Return [X, Y] of the center of cell containing provided text 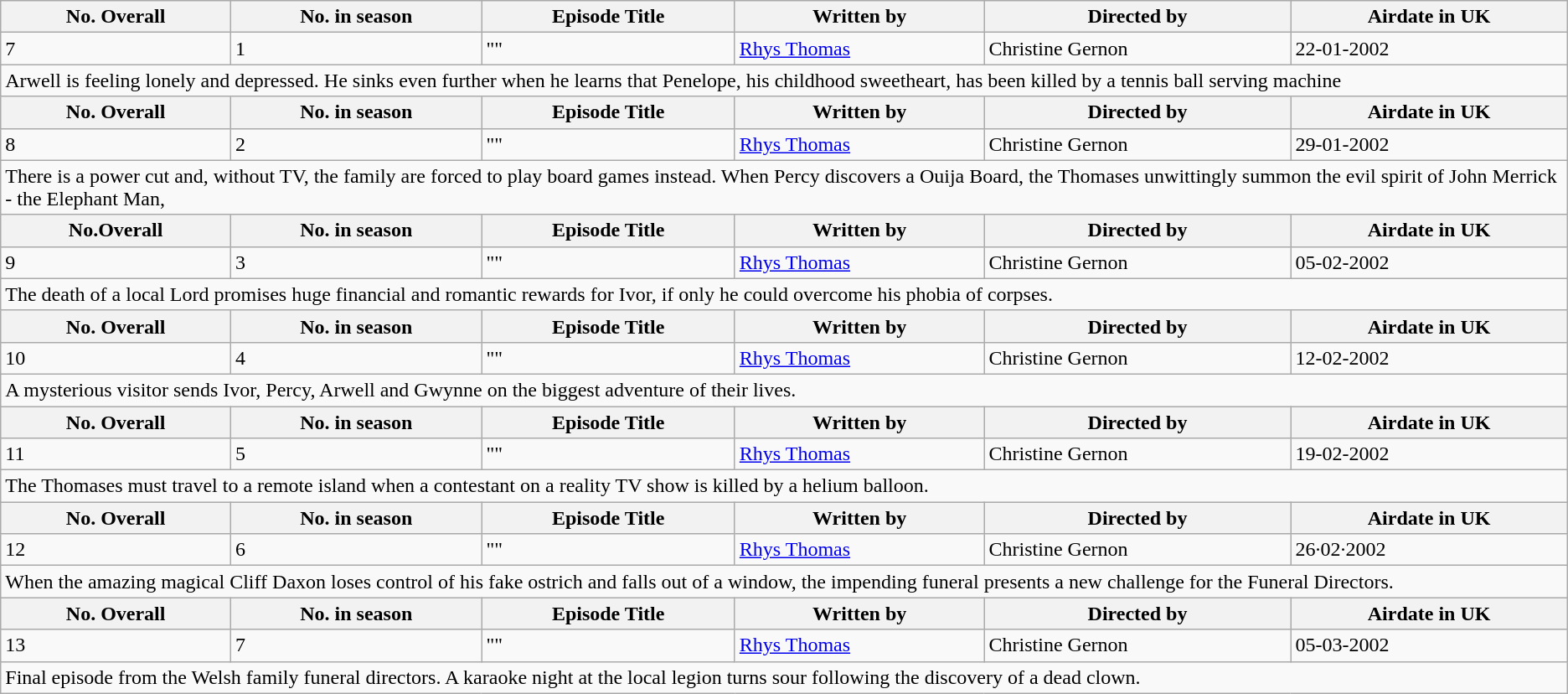
22-01-2002 [1429, 49]
26·02·2002 [1429, 550]
05-03-2002 [1429, 645]
05-02-2002 [1429, 262]
19-02-2002 [1429, 454]
A mysterious visitor sends Ivor, Percy, Arwell and Gwynne on the biggest adventure of their lives. [784, 390]
2 [357, 144]
The death of a local Lord promises huge financial and romantic rewards for Ivor, if only he could overcome his phobia of corpses. [784, 294]
12 [116, 550]
4 [357, 358]
3 [357, 262]
No.Overall [116, 230]
The Thomases must travel to a remote island when a contestant on a reality TV show is killed by a helium balloon. [784, 486]
11 [116, 454]
10 [116, 358]
13 [116, 645]
Final episode from the Welsh family funeral directors. A karaoke night at the local legion turns sour following the discovery of a dead clown. [784, 677]
12-02-2002 [1429, 358]
5 [357, 454]
1 [357, 49]
9 [116, 262]
8 [116, 144]
6 [357, 550]
29-01-2002 [1429, 144]
